Locate the cell with the specified text and output its [X, Y] center coordinate. 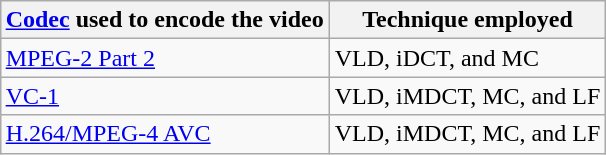
H.264/MPEG-4 AVC [164, 134]
VLD, iDCT, and MC [468, 58]
Codec used to encode the video [164, 20]
VC-1 [164, 96]
Technique employed [468, 20]
MPEG-2 Part 2 [164, 58]
